Provide the [X, Y] coordinate of the cell's center where the given text is located.  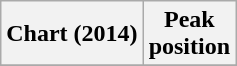
Peakposition [189, 34]
Chart (2014) [72, 34]
